For the text-containing cell, return its midpoint in [x, y] coordinate format. 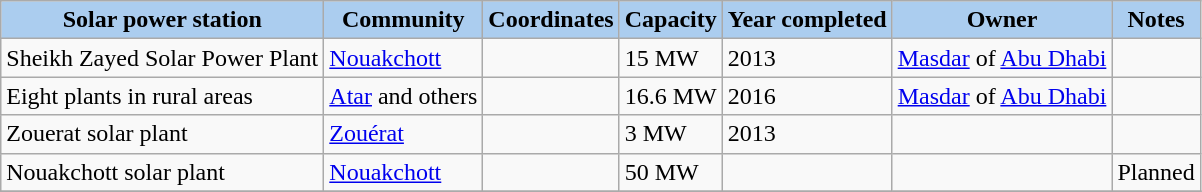
Coordinates [551, 20]
Eight plants in rural areas [162, 96]
Planned [1156, 172]
Owner [1002, 20]
Year completed [807, 20]
Nouakchott solar plant [162, 172]
3 MW [670, 134]
Notes [1156, 20]
15 MW [670, 58]
Zouérat [404, 134]
2016 [807, 96]
Zouerat solar plant [162, 134]
50 MW [670, 172]
Community [404, 20]
16.6 MW [670, 96]
Solar power station [162, 20]
Sheikh Zayed Solar Power Plant [162, 58]
Atar and others [404, 96]
Capacity [670, 20]
